Scan for the cell matching the given text and deliver its (x, y) coordinate at center. 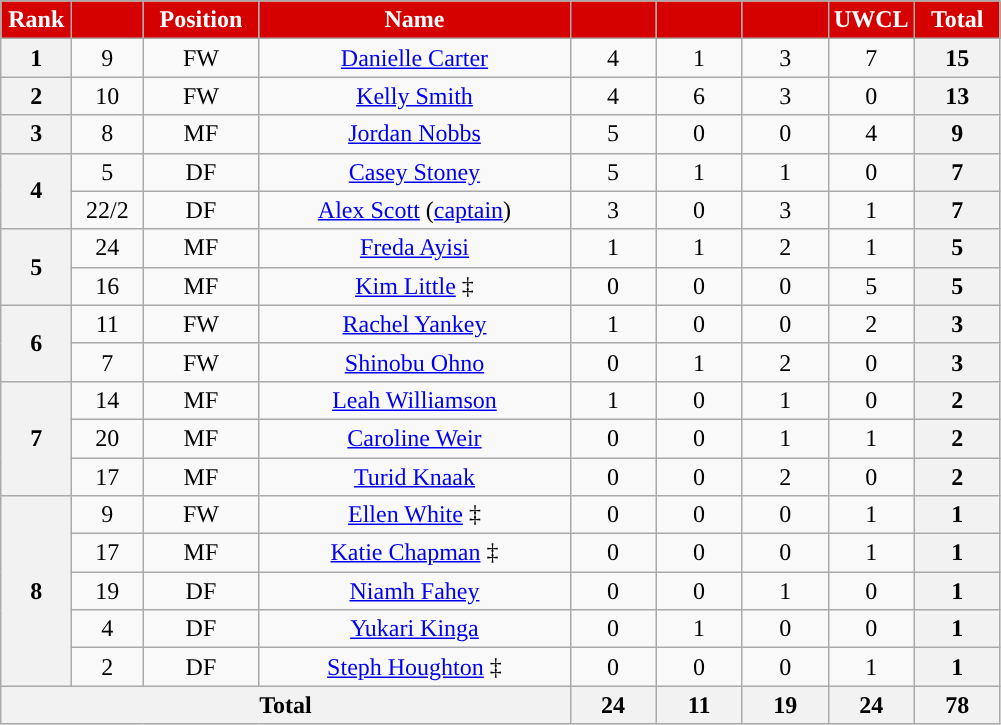
10 (108, 96)
Rank (36, 20)
20 (108, 438)
Name (414, 20)
Rachel Yankey (414, 324)
Niamh Fahey (414, 591)
Turid Knaak (414, 477)
Ellen White ‡ (414, 515)
Danielle Carter (414, 58)
UWCL (871, 20)
Jordan Nobbs (414, 134)
Steph Houghton ‡ (414, 667)
Kim Little ‡ (414, 286)
Casey Stoney (414, 172)
78 (957, 705)
15 (957, 58)
Katie Chapman ‡ (414, 553)
14 (108, 400)
Shinobu Ohno (414, 362)
Caroline Weir (414, 438)
13 (957, 96)
16 (108, 286)
Alex Scott (captain) (414, 210)
22/2 (108, 210)
Position (201, 20)
Freda Ayisi (414, 248)
Kelly Smith (414, 96)
Yukari Kinga (414, 629)
Leah Williamson (414, 400)
